Provide the (x, y) coordinate of the cell's center where the given text is located.  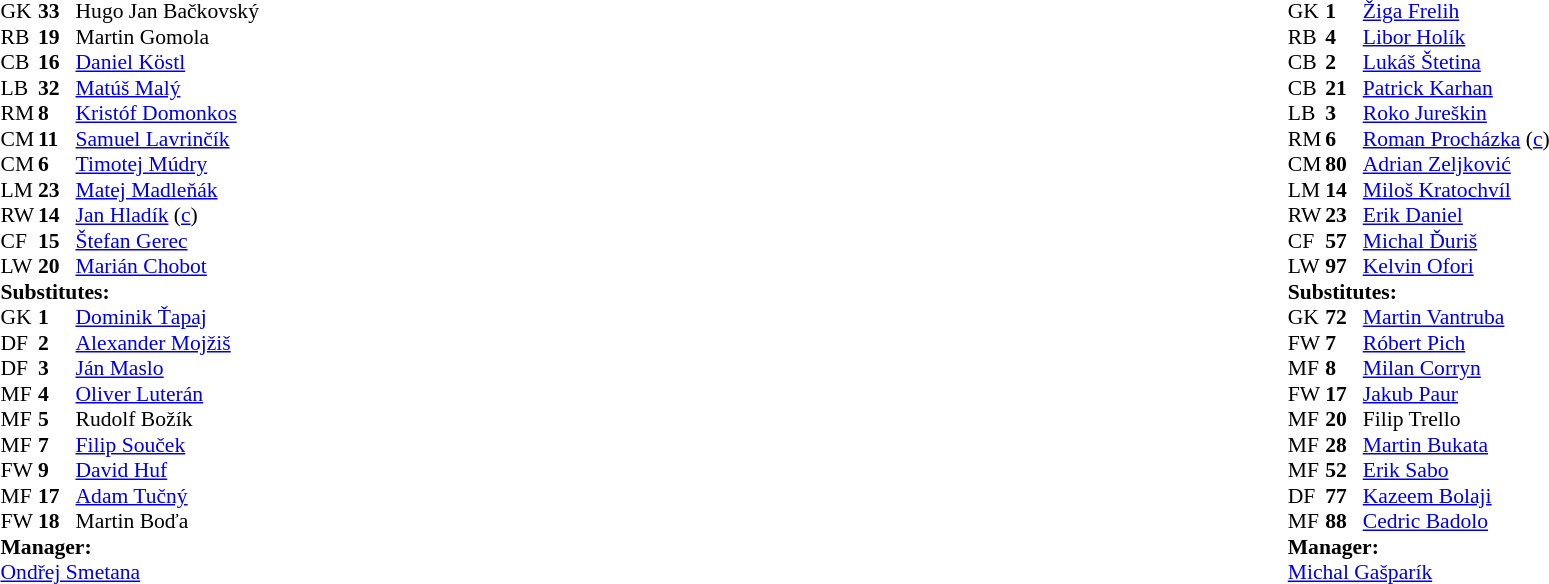
Matej Madleňák (168, 190)
Marián Chobot (168, 267)
11 (57, 139)
Martin Gomola (168, 37)
Rudolf Božík (168, 419)
Samuel Lavrinčík (168, 139)
19 (57, 37)
72 (1344, 317)
16 (57, 63)
Ján Maslo (168, 369)
80 (1344, 165)
Oliver Luterán (168, 394)
Alexander Mojžiš (168, 343)
Martin Boďa (168, 521)
57 (1344, 241)
Filip Souček (168, 445)
1 (57, 317)
9 (57, 471)
David Huf (168, 471)
Adam Tučný (168, 496)
21 (1344, 88)
Manager: (129, 547)
88 (1344, 521)
77 (1344, 496)
Kristóf Domonkos (168, 113)
18 (57, 521)
32 (57, 88)
5 (57, 419)
Štefan Gerec (168, 241)
52 (1344, 471)
28 (1344, 445)
Daniel Köstl (168, 63)
Jan Hladík (c) (168, 215)
Matúš Malý (168, 88)
Dominik Ťapaj (168, 317)
97 (1344, 267)
Timotej Múdry (168, 165)
Substitutes: (129, 292)
15 (57, 241)
